Extract the (x, y) coordinate from the center of the cell holding the provided text.  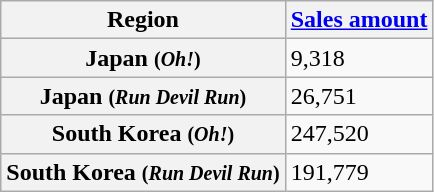
191,779 (359, 172)
Japan (Oh!) (143, 58)
9,318 (359, 58)
South Korea (Oh!) (143, 134)
Sales amount (359, 20)
Region (143, 20)
Japan (Run Devil Run) (143, 96)
247,520 (359, 134)
26,751 (359, 96)
South Korea (Run Devil Run) (143, 172)
